Find where the given text appears and provide that cell's center as (x, y) coordinate. 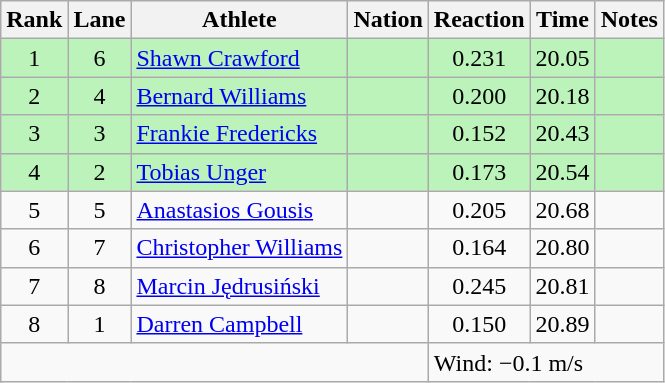
Bernard Williams (240, 96)
Christopher Williams (240, 248)
Reaction (479, 20)
0.200 (479, 96)
Tobias Unger (240, 172)
Notes (629, 20)
20.81 (562, 286)
0.231 (479, 58)
Athlete (240, 20)
20.80 (562, 248)
20.43 (562, 134)
Frankie Fredericks (240, 134)
Marcin Jędrusiński (240, 286)
20.68 (562, 210)
Shawn Crawford (240, 58)
0.152 (479, 134)
20.89 (562, 324)
Rank (34, 20)
0.245 (479, 286)
20.18 (562, 96)
Lane (100, 20)
0.150 (479, 324)
0.173 (479, 172)
Time (562, 20)
Nation (388, 20)
20.54 (562, 172)
Anastasios Gousis (240, 210)
Wind: −0.1 m/s (546, 362)
20.05 (562, 58)
0.205 (479, 210)
0.164 (479, 248)
Darren Campbell (240, 324)
